Determine the (x, y) coordinate at the center of the cell enclosing the given text.  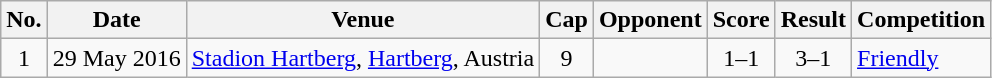
9 (567, 58)
1–1 (741, 58)
Competition (922, 20)
1 (24, 58)
Date (116, 20)
3–1 (813, 58)
Result (813, 20)
Friendly (922, 58)
Cap (567, 20)
Venue (362, 20)
29 May 2016 (116, 58)
Opponent (650, 20)
Stadion Hartberg, Hartberg, Austria (362, 58)
No. (24, 20)
Score (741, 20)
